Find where the given text appears and provide that cell's center as [X, Y] coordinate. 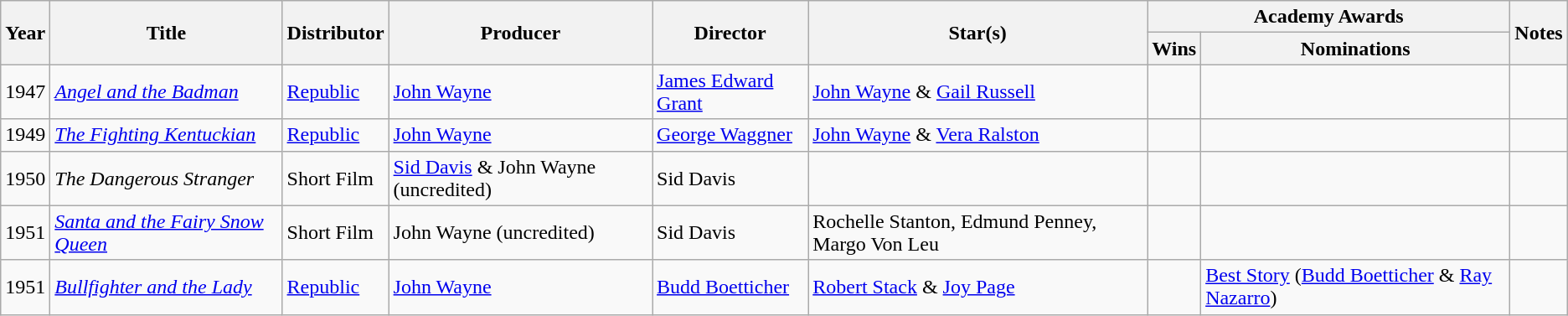
Director [730, 33]
1950 [25, 178]
James Edward Grant [730, 92]
Year [25, 33]
1949 [25, 135]
George Waggner [730, 135]
John Wayne & Gail Russell [978, 92]
Angel and the Badman [166, 92]
Distributor [335, 33]
Academy Awards [1328, 17]
The Dangerous Stranger [166, 178]
Star(s) [978, 33]
Notes [1539, 33]
Santa and the Fairy Snow Queen [166, 233]
Wins [1174, 49]
Producer [520, 33]
John Wayne & Vera Ralston [978, 135]
Nominations [1355, 49]
Best Story (Budd Boetticher & Ray Nazarro) [1355, 287]
Budd Boetticher [730, 287]
John Wayne (uncredited) [520, 233]
Rochelle Stanton, Edmund Penney, Margo Von Leu [978, 233]
The Fighting Kentuckian [166, 135]
Robert Stack & Joy Page [978, 287]
Sid Davis & John Wayne (uncredited) [520, 178]
Bullfighter and the Lady [166, 287]
1947 [25, 92]
Title [166, 33]
